Search for the cell housing the specified text and yield its [X, Y] center coordinate. 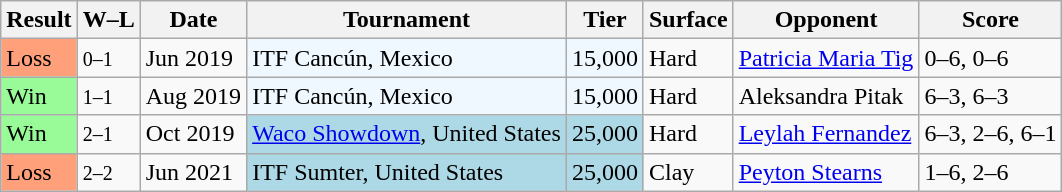
0–6, 0–6 [990, 58]
Surface [688, 20]
0–1 [108, 58]
1–1 [108, 96]
1–6, 2–6 [990, 172]
Tier [604, 20]
Date [193, 20]
Aleksandra Pitak [826, 96]
Leylah Fernandez [826, 134]
Aug 2019 [193, 96]
Score [990, 20]
Oct 2019 [193, 134]
2–2 [108, 172]
Clay [688, 172]
Result [39, 20]
Tournament [407, 20]
Opponent [826, 20]
Patricia Maria Tig [826, 58]
6–3, 6–3 [990, 96]
Jun 2019 [193, 58]
ITF Sumter, United States [407, 172]
6–3, 2–6, 6–1 [990, 134]
Jun 2021 [193, 172]
Peyton Stearns [826, 172]
Waco Showdown, United States [407, 134]
2–1 [108, 134]
W–L [108, 20]
